Determine the [x, y] coordinate at the center of the cell enclosing the given text.  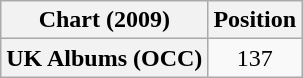
Chart (2009) [104, 20]
UK Albums (OCC) [104, 58]
137 [255, 58]
Position [255, 20]
